Return [X, Y] of the center of cell containing provided text 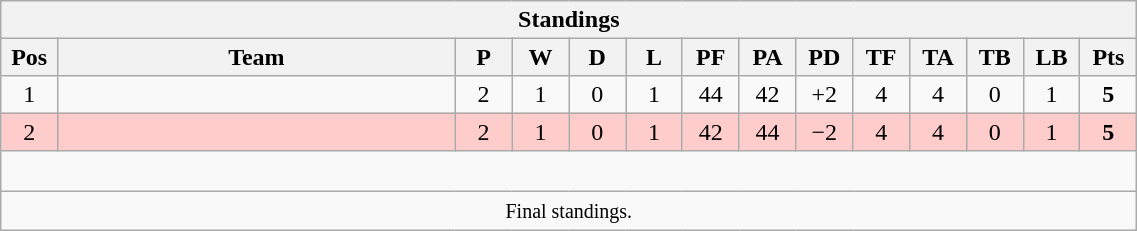
TA [938, 56]
PA [768, 56]
D [598, 56]
W [540, 56]
PF [710, 56]
L [654, 56]
LB [1052, 56]
+2 [824, 94]
Standings [569, 20]
TF [882, 56]
TB [994, 56]
Pts [1108, 56]
−2 [824, 132]
Final standings. [569, 212]
P [484, 56]
PD [824, 56]
Pos [30, 56]
Team [257, 56]
